Locate the cell with the specified text and output its [x, y] center coordinate. 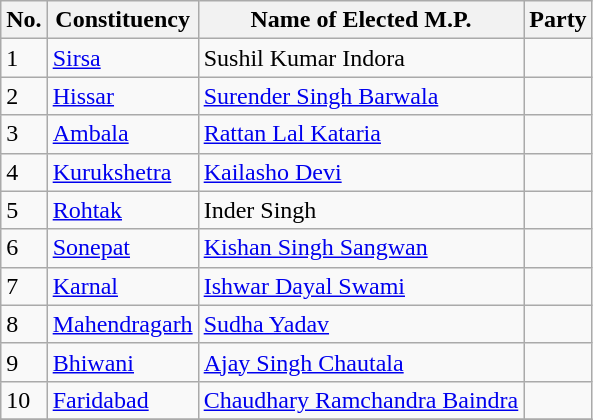
Sonepat [122, 248]
Mahendragarh [122, 324]
Kishan Singh Sangwan [361, 248]
Rattan Lal Kataria [361, 134]
Surender Singh Barwala [361, 96]
Rohtak [122, 210]
5 [24, 210]
Sirsa [122, 58]
1 [24, 58]
2 [24, 96]
Hissar [122, 96]
Sudha Yadav [361, 324]
Sushil Kumar Indora [361, 58]
Faridabad [122, 400]
Karnal [122, 286]
Party [558, 20]
Bhiwani [122, 362]
Ajay Singh Chautala [361, 362]
Chaudhary Ramchandra Baindra [361, 400]
Ishwar Dayal Swami [361, 286]
Ambala [122, 134]
No. [24, 20]
9 [24, 362]
Inder Singh [361, 210]
8 [24, 324]
3 [24, 134]
Constituency [122, 20]
6 [24, 248]
4 [24, 172]
Kurukshetra [122, 172]
7 [24, 286]
10 [24, 400]
Name of Elected M.P. [361, 20]
Kailasho Devi [361, 172]
